From the cell containing the given text, extract its center point as (X, Y) coordinate. 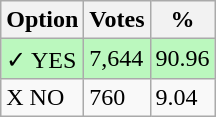
Votes (117, 20)
✓ YES (42, 59)
% (182, 20)
760 (117, 97)
Option (42, 20)
X NO (42, 97)
9.04 (182, 97)
7,644 (117, 59)
90.96 (182, 59)
